Identify which cell holds the provided text, then report its [x, y] central coordinate. 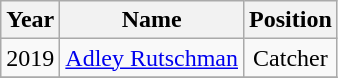
Position [291, 20]
Catcher [291, 58]
Year [30, 20]
2019 [30, 58]
Name [152, 20]
Adley Rutschman [152, 58]
